Locate the cell with the specified text and output its (x, y) center coordinate. 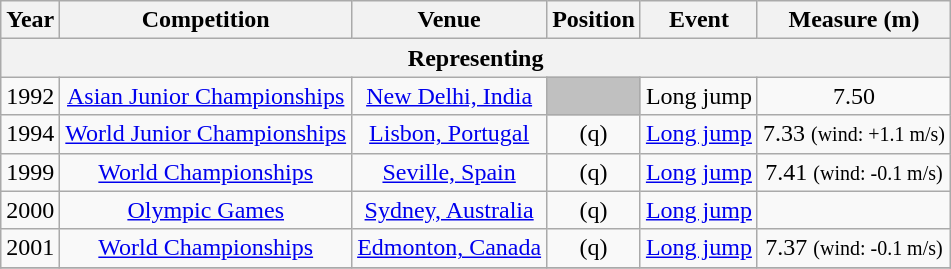
New Delhi, India (450, 96)
Year (30, 20)
Asian Junior Championships (206, 96)
Sydney, Australia (450, 210)
2000 (30, 210)
7.33 (wind: +1.1 m/s) (854, 134)
1994 (30, 134)
Edmonton, Canada (450, 248)
Seville, Spain (450, 172)
Representing (476, 58)
Event (698, 20)
Olympic Games (206, 210)
7.41 (wind: -0.1 m/s) (854, 172)
Competition (206, 20)
Venue (450, 20)
7.37 (wind: -0.1 m/s) (854, 248)
1999 (30, 172)
World Junior Championships (206, 134)
1992 (30, 96)
Position (594, 20)
7.50 (854, 96)
Measure (m) (854, 20)
Lisbon, Portugal (450, 134)
2001 (30, 248)
